Return [X, Y] of the center of cell containing provided text 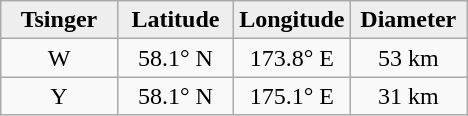
Tsinger [59, 20]
31 km [408, 96]
Y [59, 96]
Latitude [175, 20]
Longitude [292, 20]
173.8° E [292, 58]
175.1° E [292, 96]
Diameter [408, 20]
53 km [408, 58]
W [59, 58]
